Capture the cell that displays the provided text and extract its (X, Y) central coordinate. 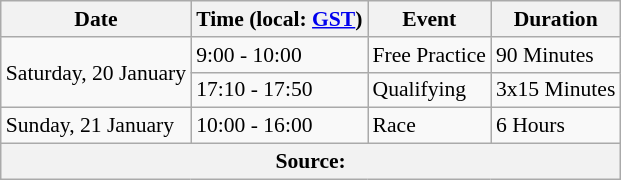
9:00 - 10:00 (279, 55)
Qualifying (430, 90)
17:10 - 17:50 (279, 90)
6 Hours (556, 126)
3x15 Minutes (556, 90)
Date (96, 19)
Source: (311, 162)
10:00 - 16:00 (279, 126)
Race (430, 126)
Time (local: GST) (279, 19)
Event (430, 19)
Duration (556, 19)
Free Practice (430, 55)
Sunday, 21 January (96, 126)
90 Minutes (556, 55)
Saturday, 20 January (96, 72)
